Output the (x, y) coordinate of the center of the cell containing the given text.  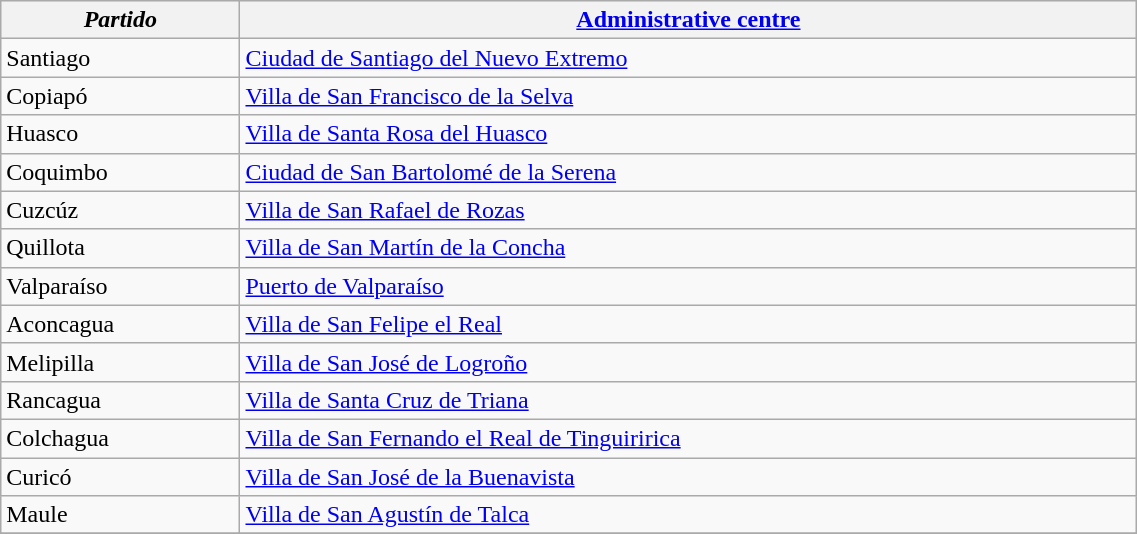
Villa de Santa Cruz de Triana (688, 400)
Administrative centre (688, 20)
Villa de San Martín de la Concha (688, 248)
Villa de San José de la Buenavista (688, 477)
Ciudad de Santiago del Nuevo Extremo (688, 58)
Colchagua (120, 438)
Villa de San José de Logroño (688, 362)
Villa de San Fernando el Real de Tinguiririca (688, 438)
Partido (120, 20)
Quillota (120, 248)
Huasco (120, 134)
Aconcagua (120, 324)
Cuzcúz (120, 210)
Villa de San Agustín de Talca (688, 515)
Ciudad de San Bartolomé de la Serena (688, 172)
Coquimbo (120, 172)
Villa de San Francisco de la Selva (688, 96)
Villa de Santa Rosa del Huasco (688, 134)
Maule (120, 515)
Rancagua (120, 400)
Melipilla (120, 362)
Valparaíso (120, 286)
Copiapó (120, 96)
Santiago (120, 58)
Villa de San Felipe el Real (688, 324)
Curicó (120, 477)
Villa de San Rafael de Rozas (688, 210)
Puerto de Valparaíso (688, 286)
